Extract the (X, Y) coordinate from the center of the cell holding the provided text.  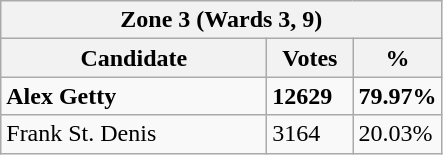
79.97% (398, 96)
Frank St. Denis (134, 134)
% (398, 58)
20.03% (398, 134)
Zone 3 (Wards 3, 9) (222, 20)
Votes (310, 58)
Candidate (134, 58)
Alex Getty (134, 96)
3164 (310, 134)
12629 (310, 96)
